Find where the given text appears and provide that cell's center as [X, Y] coordinate. 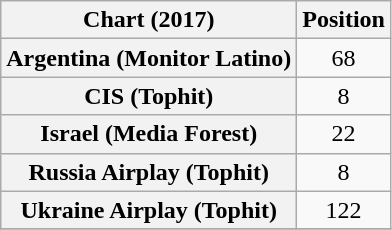
Argentina (Monitor Latino) [149, 58]
122 [344, 210]
22 [344, 134]
CIS (Tophit) [149, 96]
Ukraine Airplay (Tophit) [149, 210]
Chart (2017) [149, 20]
Israel (Media Forest) [149, 134]
Position [344, 20]
Russia Airplay (Tophit) [149, 172]
68 [344, 58]
